Locate the cell with the specified text and output its (X, Y) center coordinate. 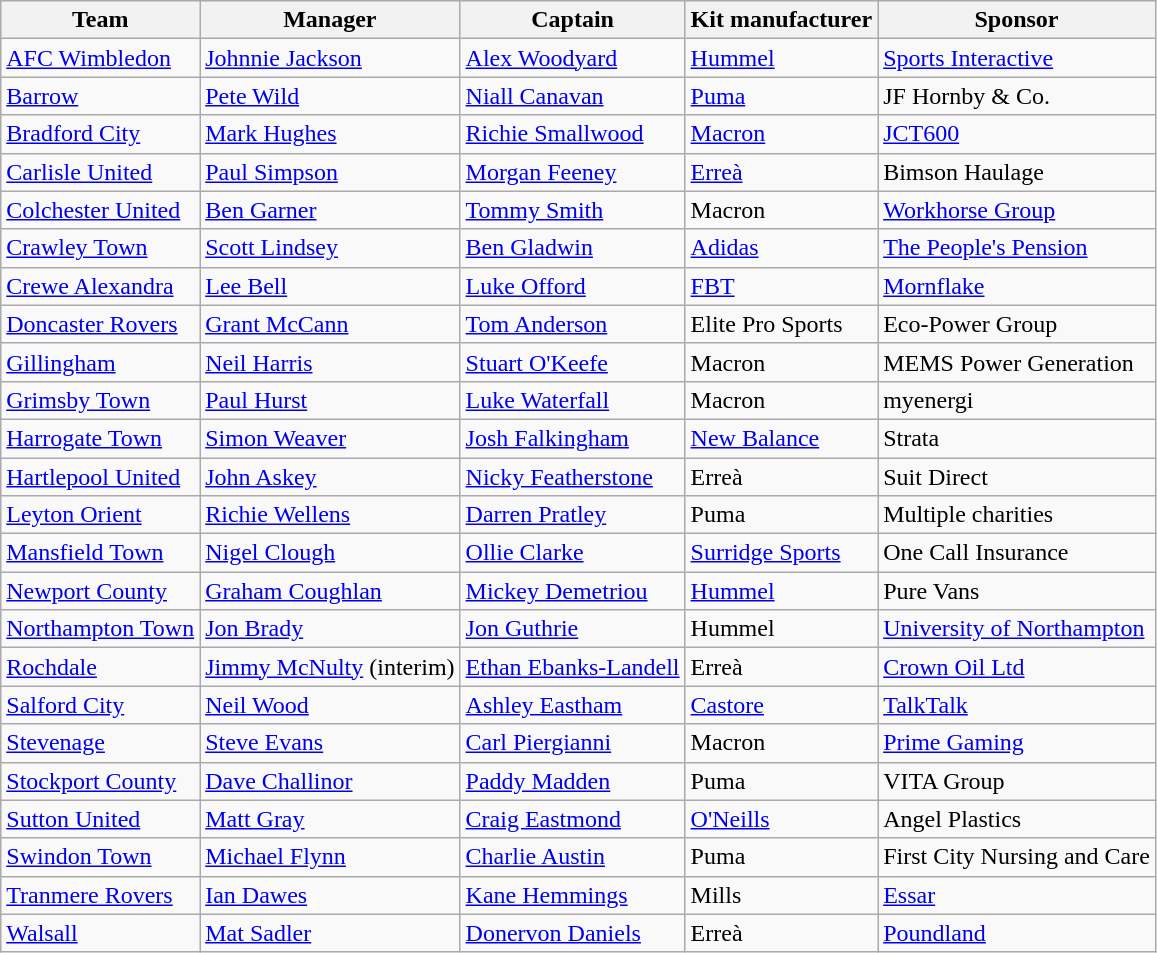
Ben Gladwin (572, 248)
Captain (572, 20)
Mickey Demetriou (572, 591)
Grimsby Town (100, 400)
Crewe Alexandra (100, 286)
Angel Plastics (1017, 819)
Tranmere Rovers (100, 895)
New Balance (782, 438)
Leyton Orient (100, 515)
Richie Wellens (330, 515)
Darren Pratley (572, 515)
Barrow (100, 96)
Lee Bell (330, 286)
Ollie Clarke (572, 553)
Poundland (1017, 933)
Bimson Haulage (1017, 172)
Crown Oil Ltd (1017, 667)
Carl Piergianni (572, 743)
Ian Dawes (330, 895)
VITA Group (1017, 781)
Mornflake (1017, 286)
Kane Hemmings (572, 895)
Surridge Sports (782, 553)
Prime Gaming (1017, 743)
Elite Pro Sports (782, 324)
Sutton United (100, 819)
Walsall (100, 933)
Newport County (100, 591)
Paul Hurst (330, 400)
Mark Hughes (330, 134)
Pure Vans (1017, 591)
Northampton Town (100, 629)
Castore (782, 705)
Stevenage (100, 743)
Jon Guthrie (572, 629)
JCT600 (1017, 134)
Crawley Town (100, 248)
Scott Lindsey (330, 248)
Ben Garner (330, 210)
Manager (330, 20)
Luke Offord (572, 286)
Luke Waterfall (572, 400)
Mills (782, 895)
Tom Anderson (572, 324)
Simon Weaver (330, 438)
Johnnie Jackson (330, 58)
Team (100, 20)
Gillingham (100, 362)
Mansfield Town (100, 553)
Kit manufacturer (782, 20)
Stockport County (100, 781)
Colchester United (100, 210)
Stuart O'Keefe (572, 362)
University of Northampton (1017, 629)
AFC Wimbledon (100, 58)
First City Nursing and Care (1017, 857)
JF Hornby & Co. (1017, 96)
Carlisle United (100, 172)
Paul Simpson (330, 172)
Workhorse Group (1017, 210)
Hartlepool United (100, 477)
Rochdale (100, 667)
TalkTalk (1017, 705)
Morgan Feeney (572, 172)
Harrogate Town (100, 438)
Jon Brady (330, 629)
Dave Challinor (330, 781)
Mat Sadler (330, 933)
Sponsor (1017, 20)
Donervon Daniels (572, 933)
Swindon Town (100, 857)
The People's Pension (1017, 248)
Neil Wood (330, 705)
Richie Smallwood (572, 134)
Adidas (782, 248)
FBT (782, 286)
Niall Canavan (572, 96)
Jimmy McNulty (interim) (330, 667)
Suit Direct (1017, 477)
Josh Falkingham (572, 438)
Graham Coughlan (330, 591)
Essar (1017, 895)
Eco-Power Group (1017, 324)
One Call Insurance (1017, 553)
Strata (1017, 438)
Neil Harris (330, 362)
Salford City (100, 705)
John Askey (330, 477)
Ethan Ebanks-Landell (572, 667)
myenergi (1017, 400)
MEMS Power Generation (1017, 362)
Paddy Madden (572, 781)
O'Neills (782, 819)
Michael Flynn (330, 857)
Sports Interactive (1017, 58)
Doncaster Rovers (100, 324)
Alex Woodyard (572, 58)
Nigel Clough (330, 553)
Ashley Eastham (572, 705)
Matt Gray (330, 819)
Pete Wild (330, 96)
Craig Eastmond (572, 819)
Tommy Smith (572, 210)
Bradford City (100, 134)
Steve Evans (330, 743)
Charlie Austin (572, 857)
Nicky Featherstone (572, 477)
Multiple charities (1017, 515)
Grant McCann (330, 324)
